Search for the cell housing the specified text and yield its (X, Y) center coordinate. 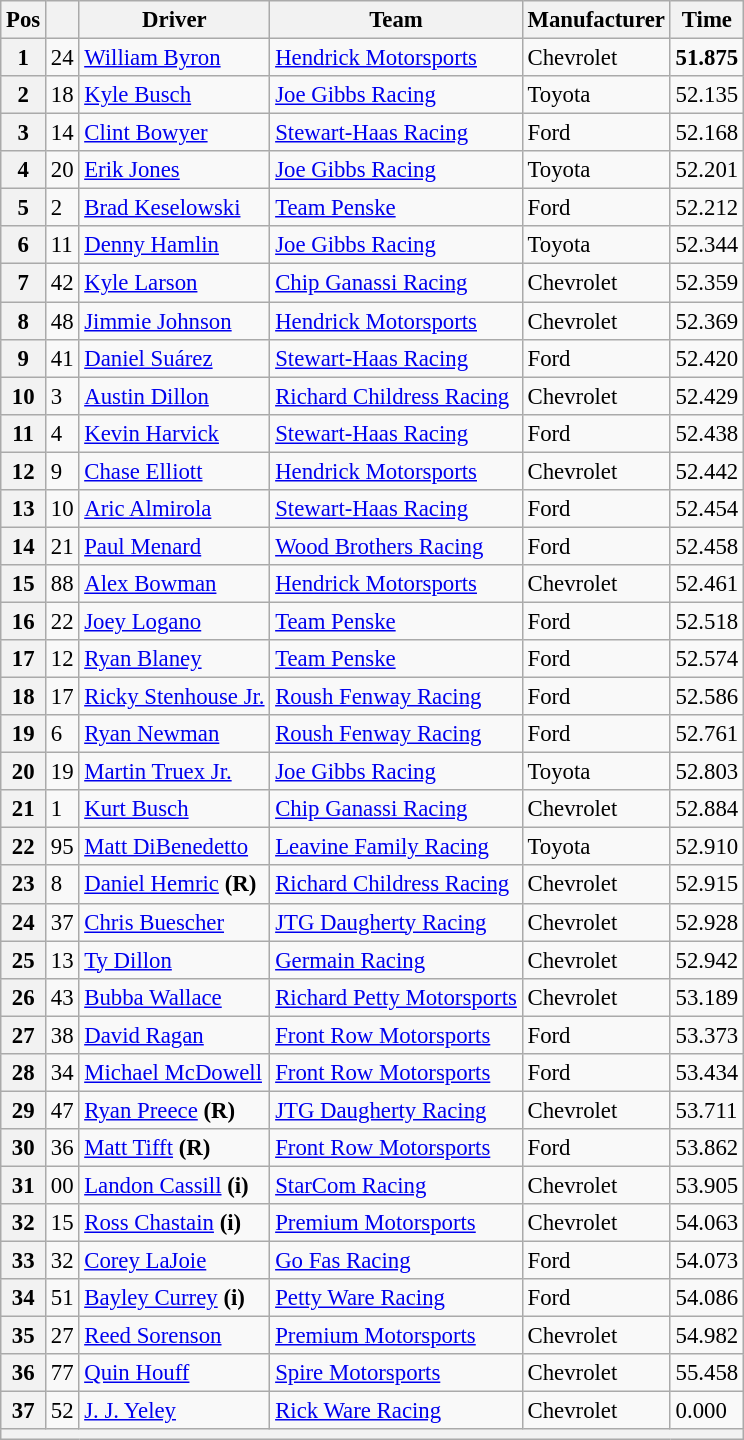
54.086 (706, 1298)
Alex Bowman (174, 584)
52 (62, 1411)
23 (24, 885)
30 (24, 1148)
Pos (24, 20)
52.942 (706, 960)
52.586 (706, 697)
Ryan Newman (174, 734)
Bayley Currey (i) (174, 1298)
Aric Almirola (174, 509)
Erik Jones (174, 170)
Landon Cassill (i) (174, 1185)
54.063 (706, 1223)
Quin Houff (174, 1373)
48 (62, 321)
42 (62, 283)
Kevin Harvick (174, 433)
Michael McDowell (174, 1073)
53.189 (706, 997)
Leavine Family Racing (396, 847)
Clint Bowyer (174, 133)
52.168 (706, 133)
7 (24, 283)
33 (24, 1261)
Rick Ware Racing (396, 1411)
54.073 (706, 1261)
41 (62, 358)
Wood Brothers Racing (396, 546)
Ross Chastain (i) (174, 1223)
52.461 (706, 584)
Matt Tifft (R) (174, 1148)
16 (24, 621)
Time (706, 20)
51.875 (706, 58)
Ryan Preece (R) (174, 1110)
31 (24, 1185)
00 (62, 1185)
26 (24, 997)
Chase Elliott (174, 471)
54.982 (706, 1336)
Austin Dillon (174, 396)
88 (62, 584)
52.201 (706, 170)
52.369 (706, 321)
Paul Menard (174, 546)
Ricky Stenhouse Jr. (174, 697)
J. J. Yeley (174, 1411)
52.803 (706, 772)
Kyle Busch (174, 95)
Petty Ware Racing (396, 1298)
Team (396, 20)
Chris Buescher (174, 922)
Jimmie Johnson (174, 321)
Denny Hamlin (174, 245)
Ty Dillon (174, 960)
77 (62, 1373)
52.420 (706, 358)
53.711 (706, 1110)
52.429 (706, 396)
David Ragan (174, 1035)
52.458 (706, 546)
Corey LaJoie (174, 1261)
95 (62, 847)
29 (24, 1110)
52.518 (706, 621)
Go Fas Racing (396, 1261)
52.884 (706, 809)
Germain Racing (396, 960)
52.442 (706, 471)
Joey Logano (174, 621)
28 (24, 1073)
52.915 (706, 885)
53.862 (706, 1148)
52.574 (706, 659)
5 (24, 208)
Manufacturer (596, 20)
52.761 (706, 734)
Daniel Suárez (174, 358)
Bubba Wallace (174, 997)
Richard Petty Motorsports (396, 997)
38 (62, 1035)
Kurt Busch (174, 809)
William Byron (174, 58)
52.910 (706, 847)
52.438 (706, 433)
Daniel Hemric (R) (174, 885)
52.454 (706, 509)
53.373 (706, 1035)
Brad Keselowski (174, 208)
52.135 (706, 95)
Driver (174, 20)
Martin Truex Jr. (174, 772)
52.344 (706, 245)
Spire Motorsports (396, 1373)
52.212 (706, 208)
0.000 (706, 1411)
53.905 (706, 1185)
47 (62, 1110)
35 (24, 1336)
25 (24, 960)
51 (62, 1298)
Matt DiBenedetto (174, 847)
Reed Sorenson (174, 1336)
Ryan Blaney (174, 659)
StarCom Racing (396, 1185)
53.434 (706, 1073)
52.359 (706, 283)
52.928 (706, 922)
Kyle Larson (174, 283)
43 (62, 997)
55.458 (706, 1373)
